Locate the cell with the specified text and output its [X, Y] center coordinate. 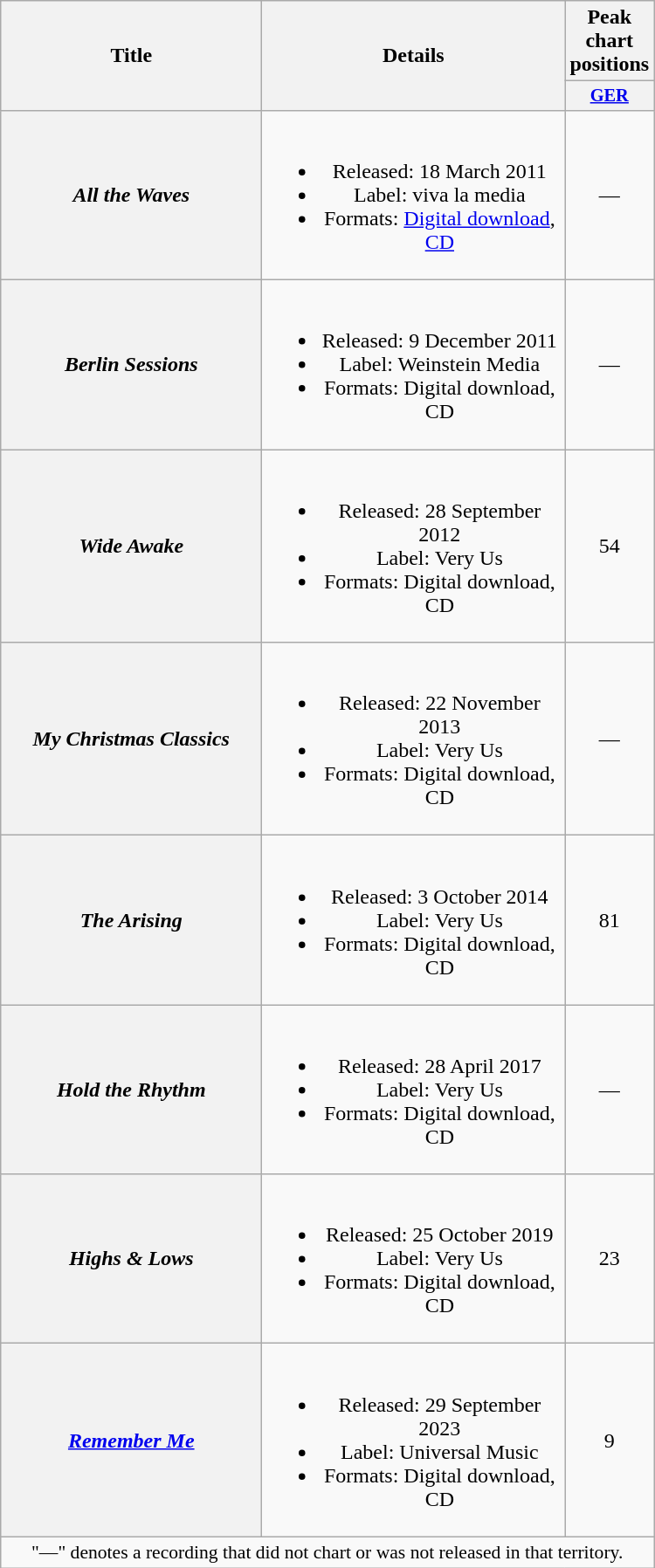
Remember Me [131, 1441]
81 [610, 920]
Released: 28 September 2012Label: Very UsFormats: Digital download, CD [414, 547]
Released: 29 September 2023Label: Universal MusicFormats: Digital download, CD [414, 1441]
Title [131, 56]
GER [610, 96]
Details [414, 56]
My Christmas Classics [131, 739]
Released: 9 December 2011Label: Weinstein MediaFormats: Digital download, CD [414, 365]
Released: 18 March 2011Label: viva la mediaFormats: Digital download, CD [414, 195]
9 [610, 1441]
Released: 25 October 2019Label: Very UsFormats: Digital download, CD [414, 1259]
23 [610, 1259]
All the Waves [131, 195]
Wide Awake [131, 547]
The Arising [131, 920]
Peak chart positions [610, 41]
Berlin Sessions [131, 365]
Hold the Rhythm [131, 1090]
Highs & Lows [131, 1259]
"—" denotes a recording that did not chart or was not released in that territory. [327, 1552]
Released: 22 November 2013Label: Very UsFormats: Digital download, CD [414, 739]
54 [610, 547]
Released: 3 October 2014Label: Very UsFormats: Digital download, CD [414, 920]
Released: 28 April 2017Label: Very UsFormats: Digital download, CD [414, 1090]
